Return [x, y] of the center of cell containing provided text 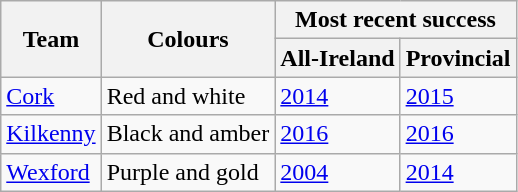
2004 [338, 172]
Red and white [188, 96]
2015 [458, 96]
Team [51, 39]
Colours [188, 39]
Most recent success [396, 20]
Kilkenny [51, 134]
Cork [51, 96]
All-Ireland [338, 58]
Wexford [51, 172]
Black and amber [188, 134]
Provincial [458, 58]
Purple and gold [188, 172]
